Return the [X, Y] coordinate for the center point of the cell that contains the specified text.  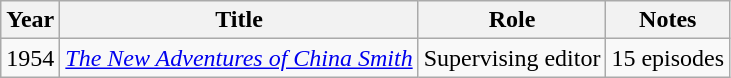
Role [512, 20]
Notes [668, 20]
Title [239, 20]
Supervising editor [512, 58]
Year [30, 20]
The New Adventures of China Smith [239, 58]
1954 [30, 58]
15 episodes [668, 58]
